Identify which cell holds the provided text, then report its (X, Y) central coordinate. 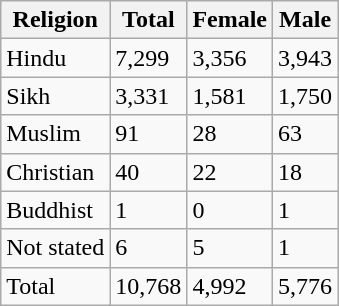
Religion (56, 20)
0 (230, 210)
Female (230, 20)
18 (306, 172)
1,750 (306, 96)
4,992 (230, 286)
7,299 (148, 58)
Christian (56, 172)
Sikh (56, 96)
Hindu (56, 58)
Not stated (56, 248)
6 (148, 248)
Buddhist (56, 210)
Muslim (56, 134)
Male (306, 20)
5 (230, 248)
63 (306, 134)
3,356 (230, 58)
28 (230, 134)
1,581 (230, 96)
40 (148, 172)
10,768 (148, 286)
91 (148, 134)
5,776 (306, 286)
3,331 (148, 96)
3,943 (306, 58)
22 (230, 172)
